Capture the cell that displays the provided text and extract its [X, Y] central coordinate. 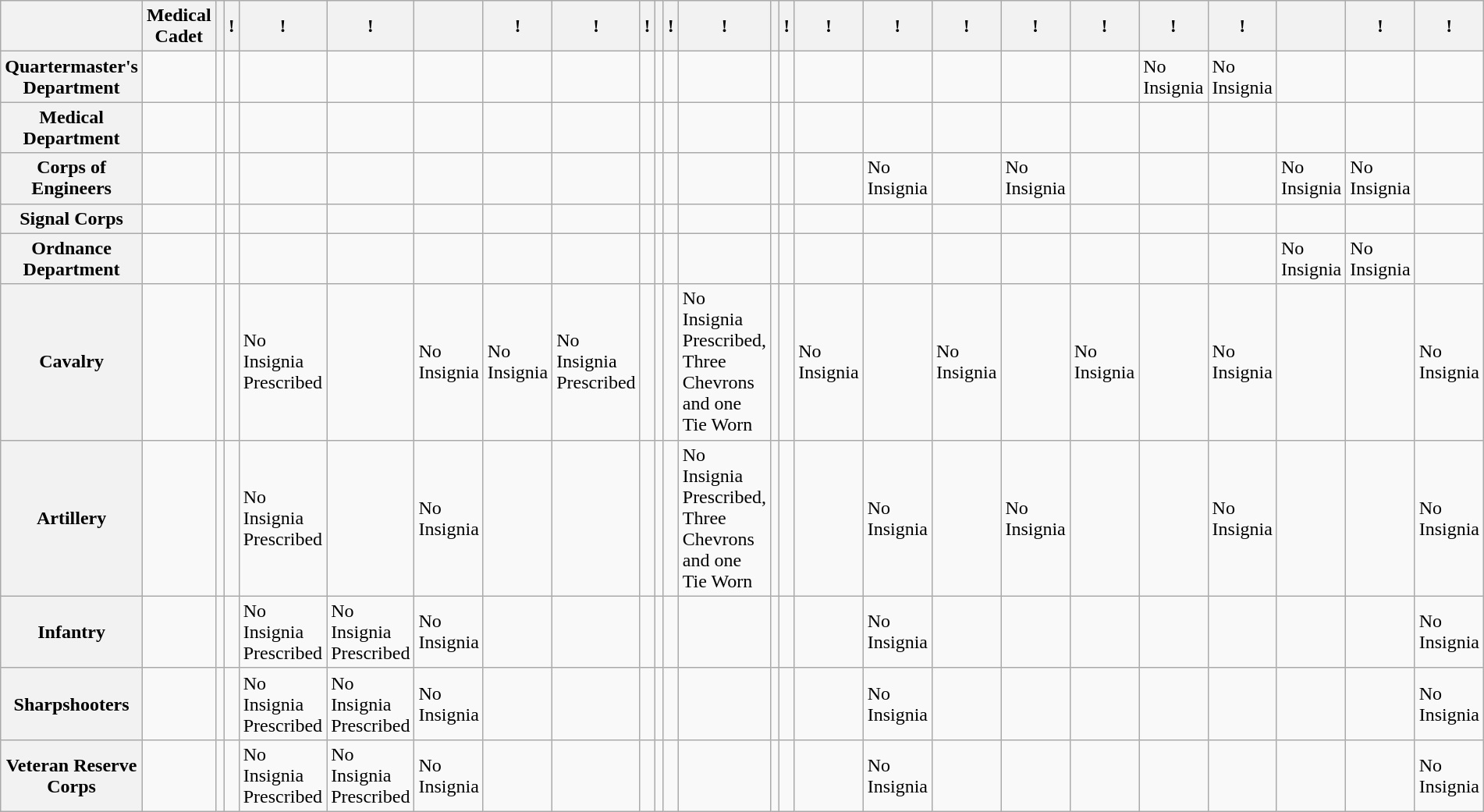
Sharpshooters [72, 704]
Quartermaster's Department [72, 76]
Artillery [72, 518]
Signal Corps [72, 218]
Medical Cadet [179, 27]
Infantry [72, 632]
Cavalry [72, 362]
Ordnance Department [72, 259]
Corps of Engineers [72, 178]
Veteran Reserve Corps [72, 775]
Medical Department [72, 128]
